Locate the cell with the specified text and output its [X, Y] center coordinate. 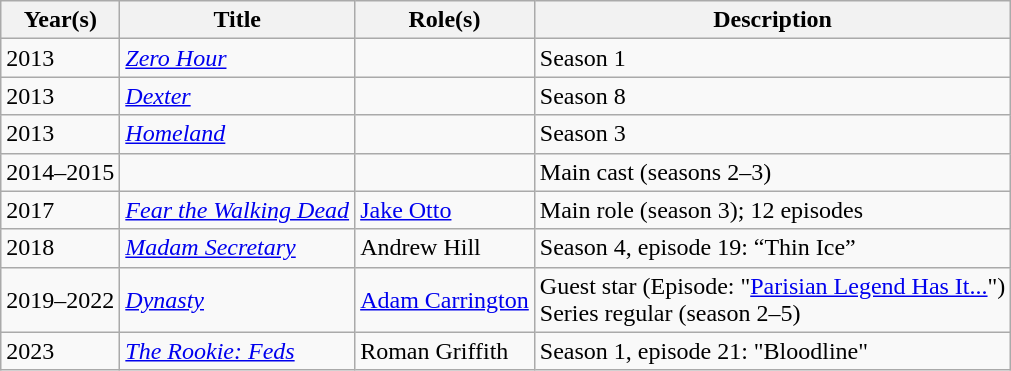
Madam Secretary [238, 248]
Main cast (seasons 2–3) [772, 172]
2014–2015 [60, 172]
Dexter [238, 96]
2019–2022 [60, 300]
Zero Hour [238, 58]
Year(s) [60, 20]
Title [238, 20]
Season 1 [772, 58]
Season 8 [772, 96]
2018 [60, 248]
Season 4, episode 19: “Thin Ice” [772, 248]
2017 [60, 210]
Season 3 [772, 134]
Fear the Walking Dead [238, 210]
Main role (season 3); 12 episodes [772, 210]
2023 [60, 351]
Description [772, 20]
Dynasty [238, 300]
Guest star (Episode: "Parisian Legend Has It...")Series regular (season 2–5) [772, 300]
The Rookie: Feds [238, 351]
Role(s) [445, 20]
Jake Otto [445, 210]
Roman Griffith [445, 351]
Homeland [238, 134]
Season 1, episode 21: "Bloodline" [772, 351]
Andrew Hill [445, 248]
Adam Carrington [445, 300]
